Return the [x, y] coordinate for the center point of the cell that contains the specified text.  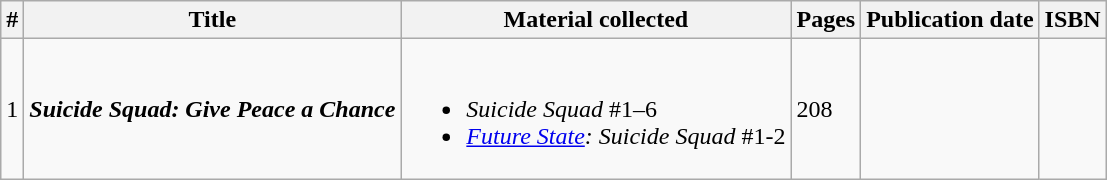
Pages [826, 20]
1 [12, 109]
208 [826, 109]
Suicide Squad: Give Peace a Chance [212, 109]
Suicide Squad #1–6Future State: Suicide Squad #1-2 [596, 109]
Publication date [950, 20]
# [12, 20]
Title [212, 20]
ISBN [1072, 20]
Material collected [596, 20]
